Extract the [x, y] coordinate from the center of the cell holding the provided text.  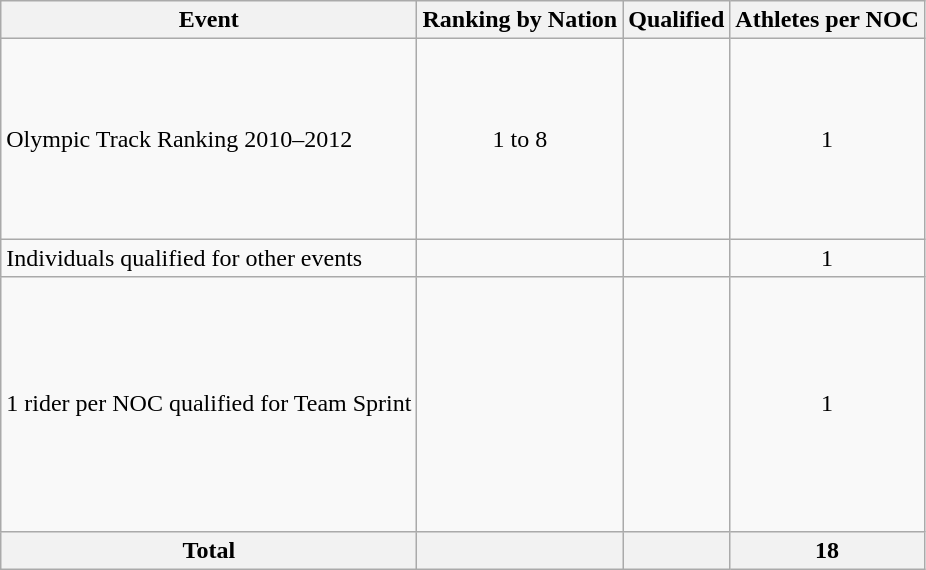
1 rider per NOC qualified for Team Sprint [209, 404]
Qualified [676, 20]
18 [828, 550]
Total [209, 550]
1 to 8 [520, 139]
Olympic Track Ranking 2010–2012 [209, 139]
Ranking by Nation [520, 20]
Individuals qualified for other events [209, 258]
Event [209, 20]
Athletes per NOC [828, 20]
